For the text-containing cell, return its midpoint in [X, Y] coordinate format. 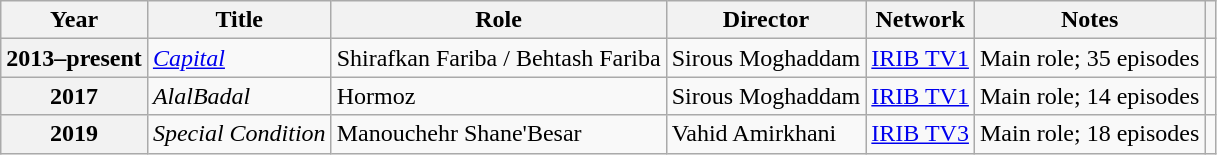
Special Condition [239, 134]
2013–present [74, 58]
Capital [239, 58]
IRIB TV3 [920, 134]
Main role; 18 episodes [1089, 134]
Network [920, 20]
Role [498, 20]
Shirafkan Fariba / Behtash Fariba [498, 58]
Title [239, 20]
Main role; 35 episodes [1089, 58]
Hormoz [498, 96]
Notes [1089, 20]
2017 [74, 96]
2019 [74, 134]
AlalBadal [239, 96]
Manouchehr Shane'Besar [498, 134]
Vahid Amirkhani [766, 134]
Main role; 14 episodes [1089, 96]
Director [766, 20]
Year [74, 20]
